Pinpoint the cell where the given text exists, returning its [X, Y] midpoint coordinate. 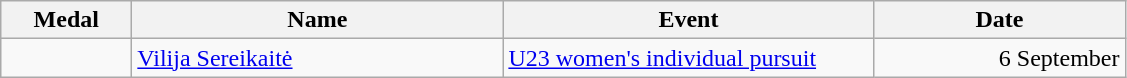
Vilija Sereikaitė [318, 58]
6 September [1000, 58]
Name [318, 20]
Medal [66, 20]
Date [1000, 20]
Event [688, 20]
U23 women's individual pursuit [688, 58]
